From the cell containing the given text, extract its center point as (x, y) coordinate. 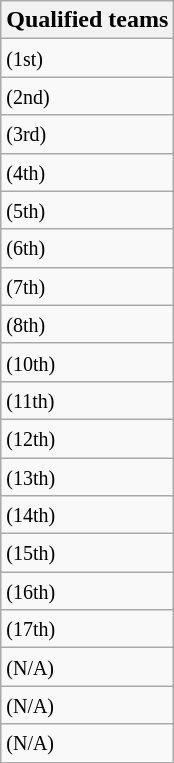
(4th) (88, 172)
(11th) (88, 400)
(1st) (88, 58)
(14th) (88, 515)
(3rd) (88, 134)
(16th) (88, 591)
(10th) (88, 362)
(6th) (88, 248)
Qualified teams (88, 20)
(17th) (88, 629)
(2nd) (88, 96)
(13th) (88, 477)
(8th) (88, 324)
(12th) (88, 438)
(7th) (88, 286)
(15th) (88, 553)
(5th) (88, 210)
